Output the (x, y) coordinate of the center of the cell containing the given text.  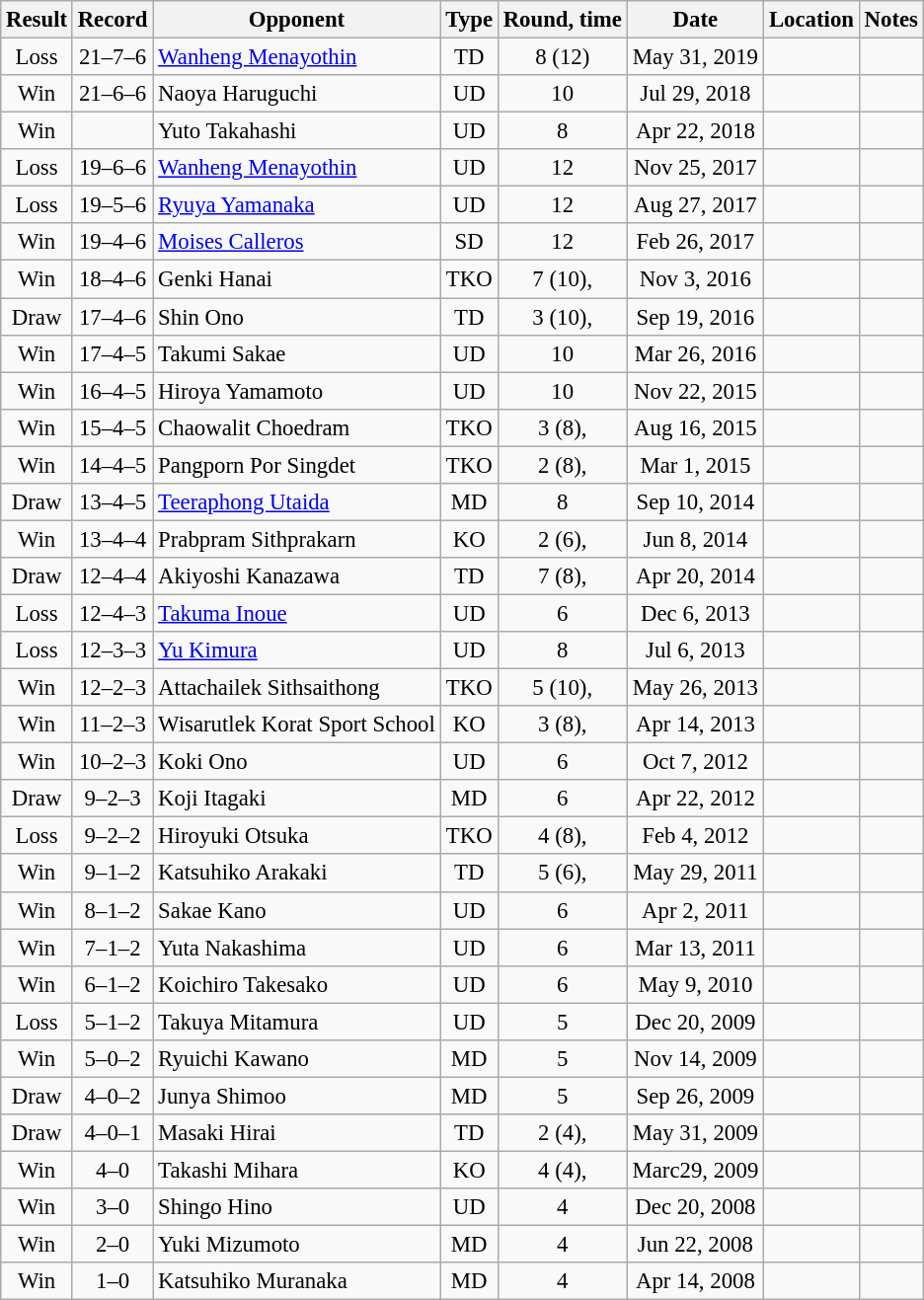
May 31, 2019 (695, 57)
2 (4), (563, 1133)
Genki Hanai (296, 279)
Ryuya Yamanaka (296, 205)
3–0 (113, 1207)
Nov 25, 2017 (695, 168)
May 29, 2011 (695, 874)
Yuki Mizumoto (296, 1245)
Opponent (296, 20)
Masaki Hirai (296, 1133)
Aug 27, 2017 (695, 205)
Sep 10, 2014 (695, 502)
Jun 8, 2014 (695, 539)
Prabpram Sithprakarn (296, 539)
Chaowalit Choedram (296, 427)
1–0 (113, 1281)
2–0 (113, 1245)
12–4–4 (113, 576)
Record (113, 20)
Pangporn Por Singdet (296, 465)
Naoya Haruguchi (296, 94)
Moises Calleros (296, 242)
21–7–6 (113, 57)
May 9, 2010 (695, 984)
9–2–3 (113, 799)
8 (12) (563, 57)
9–2–2 (113, 836)
4–0–2 (113, 1096)
Takuya Mitamura (296, 1022)
Hiroyuki Otsuka (296, 836)
Apr 22, 2018 (695, 131)
2 (8), (563, 465)
Type (469, 20)
12–2–3 (113, 688)
18–4–6 (113, 279)
2 (6), (563, 539)
Sep 26, 2009 (695, 1096)
7 (10), (563, 279)
Shin Ono (296, 317)
Katsuhiko Muranaka (296, 1281)
19–5–6 (113, 205)
Takumi Sakae (296, 353)
9–1–2 (113, 874)
Takashi Mihara (296, 1170)
Marc29, 2009 (695, 1170)
11–2–3 (113, 725)
Sakae Kano (296, 910)
13–4–4 (113, 539)
Dec 20, 2008 (695, 1207)
5 (6), (563, 874)
Hiroya Yamamoto (296, 391)
Apr 22, 2012 (695, 799)
Result (38, 20)
3 (10), (563, 317)
Katsuhiko Arakaki (296, 874)
Apr 20, 2014 (695, 576)
19–6–6 (113, 168)
4 (8), (563, 836)
Attachailek Sithsaithong (296, 688)
Apr 2, 2011 (695, 910)
Oct 7, 2012 (695, 762)
Notes (890, 20)
Jul 29, 2018 (695, 94)
Koki Ono (296, 762)
14–4–5 (113, 465)
Teeraphong Utaida (296, 502)
13–4–5 (113, 502)
Yuta Nakashima (296, 948)
Junya Shimoo (296, 1096)
Dec 6, 2013 (695, 613)
Takuma Inoue (296, 613)
Mar 26, 2016 (695, 353)
4 (4), (563, 1170)
17–4–6 (113, 317)
Yu Kimura (296, 650)
12–4–3 (113, 613)
12–3–3 (113, 650)
May 26, 2013 (695, 688)
Akiyoshi Kanazawa (296, 576)
17–4–5 (113, 353)
16–4–5 (113, 391)
Feb 26, 2017 (695, 242)
Feb 4, 2012 (695, 836)
SD (469, 242)
Round, time (563, 20)
Dec 20, 2009 (695, 1022)
Ryuichi Kawano (296, 1059)
4–0–1 (113, 1133)
Wisarutlek Korat Sport School (296, 725)
5 (10), (563, 688)
Nov 22, 2015 (695, 391)
Yuto Takahashi (296, 131)
21–6–6 (113, 94)
Sep 19, 2016 (695, 317)
Aug 16, 2015 (695, 427)
15–4–5 (113, 427)
6–1–2 (113, 984)
19–4–6 (113, 242)
Jun 22, 2008 (695, 1245)
Nov 14, 2009 (695, 1059)
Mar 13, 2011 (695, 948)
10–2–3 (113, 762)
7–1–2 (113, 948)
8–1–2 (113, 910)
Nov 3, 2016 (695, 279)
Koichiro Takesako (296, 984)
7 (8), (563, 576)
Jul 6, 2013 (695, 650)
Apr 14, 2013 (695, 725)
Shingo Hino (296, 1207)
Mar 1, 2015 (695, 465)
Location (811, 20)
4–0 (113, 1170)
May 31, 2009 (695, 1133)
Koji Itagaki (296, 799)
5–0–2 (113, 1059)
Date (695, 20)
5–1–2 (113, 1022)
Apr 14, 2008 (695, 1281)
